From the cell containing the given text, extract its center point as (x, y) coordinate. 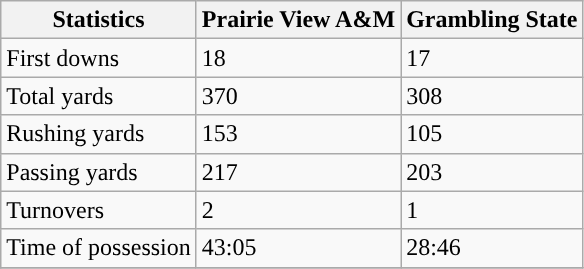
43:05 (298, 248)
Time of possession (99, 248)
Passing yards (99, 172)
370 (298, 96)
Total yards (99, 96)
203 (492, 172)
Statistics (99, 20)
105 (492, 134)
1 (492, 210)
Turnovers (99, 210)
153 (298, 134)
2 (298, 210)
17 (492, 58)
First downs (99, 58)
18 (298, 58)
Grambling State (492, 20)
28:46 (492, 248)
Rushing yards (99, 134)
217 (298, 172)
308 (492, 96)
Prairie View A&M (298, 20)
